From the cell containing the given text, extract its center point as (X, Y) coordinate. 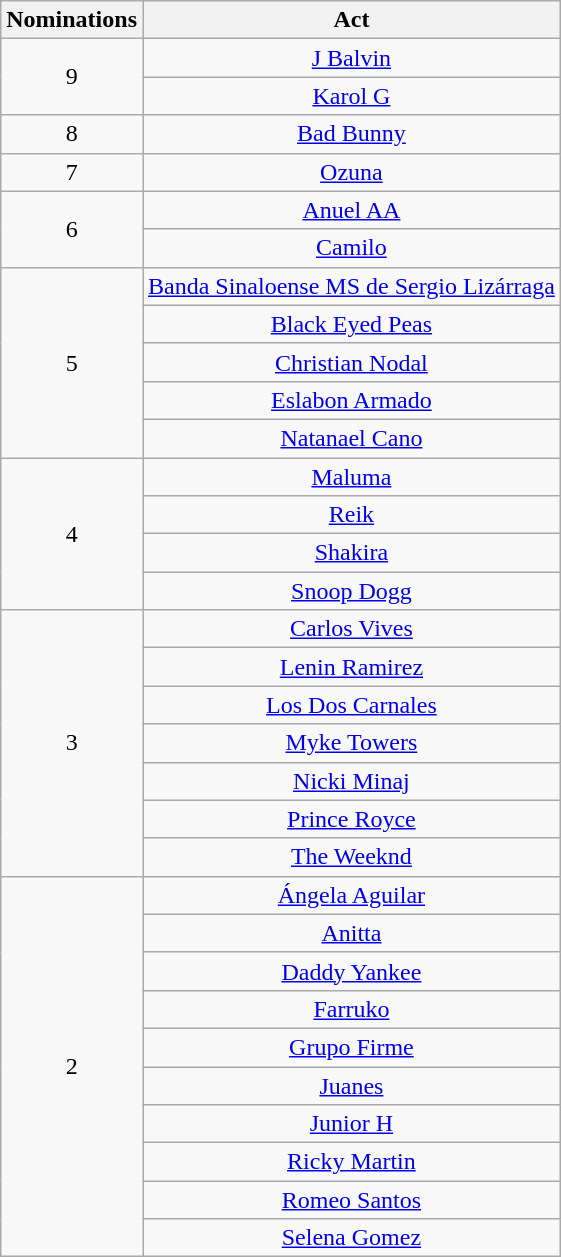
5 (72, 362)
Juanes (351, 1085)
The Weeknd (351, 857)
9 (72, 77)
2 (72, 1066)
3 (72, 743)
7 (72, 172)
Camilo (351, 248)
Carlos Vives (351, 629)
Ozuna (351, 172)
Selena Gomez (351, 1238)
Los Dos Carnales (351, 705)
Daddy Yankee (351, 971)
8 (72, 134)
Karol G (351, 96)
Anitta (351, 933)
Eslabon Armado (351, 400)
Black Eyed Peas (351, 324)
Prince Royce (351, 819)
Reik (351, 515)
Ángela Aguilar (351, 895)
Romeo Santos (351, 1200)
Natanael Cano (351, 438)
Lenin Ramirez (351, 667)
Nicki Minaj (351, 781)
Bad Bunny (351, 134)
Nominations (72, 20)
Anuel AA (351, 210)
Ricky Martin (351, 1162)
Farruko (351, 1009)
Act (351, 20)
Christian Nodal (351, 362)
Myke Towers (351, 743)
4 (72, 534)
Maluma (351, 477)
Shakira (351, 553)
Grupo Firme (351, 1047)
6 (72, 229)
Snoop Dogg (351, 591)
Junior H (351, 1124)
J Balvin (351, 58)
Banda Sinaloense MS de Sergio Lizárraga (351, 286)
